Return [X, Y] of the center of cell containing provided text 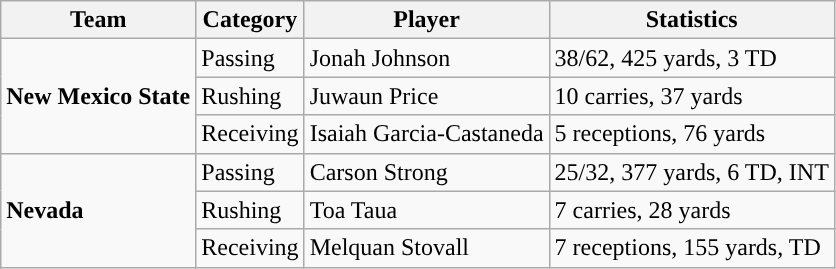
Toa Taua [426, 210]
25/32, 377 yards, 6 TD, INT [692, 172]
5 receptions, 76 yards [692, 134]
Nevada [98, 210]
10 carries, 37 yards [692, 96]
Team [98, 20]
Player [426, 20]
Category [250, 20]
Juwaun Price [426, 96]
Jonah Johnson [426, 58]
7 carries, 28 yards [692, 210]
38/62, 425 yards, 3 TD [692, 58]
Carson Strong [426, 172]
7 receptions, 155 yards, TD [692, 248]
Melquan Stovall [426, 248]
Statistics [692, 20]
Isaiah Garcia-Castaneda [426, 134]
New Mexico State [98, 96]
